Scan for the cell matching the given text and deliver its (X, Y) coordinate at center. 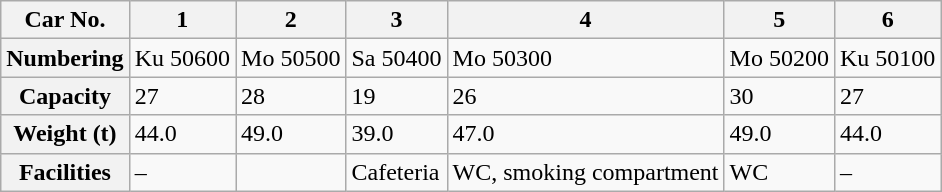
28 (291, 96)
WC (779, 172)
Mo 50300 (586, 58)
39.0 (396, 134)
5 (779, 20)
Ku 50100 (887, 58)
Numbering (65, 58)
Cafeteria (396, 172)
Weight (t) (65, 134)
Sa 50400 (396, 58)
Mo 50200 (779, 58)
Capacity (65, 96)
30 (779, 96)
WC, smoking compartment (586, 172)
Mo 50500 (291, 58)
Facilities (65, 172)
Car No. (65, 20)
26 (586, 96)
19 (396, 96)
3 (396, 20)
1 (182, 20)
2 (291, 20)
47.0 (586, 134)
4 (586, 20)
Ku 50600 (182, 58)
6 (887, 20)
